Pinpoint the cell where the given text exists, returning its (X, Y) midpoint coordinate. 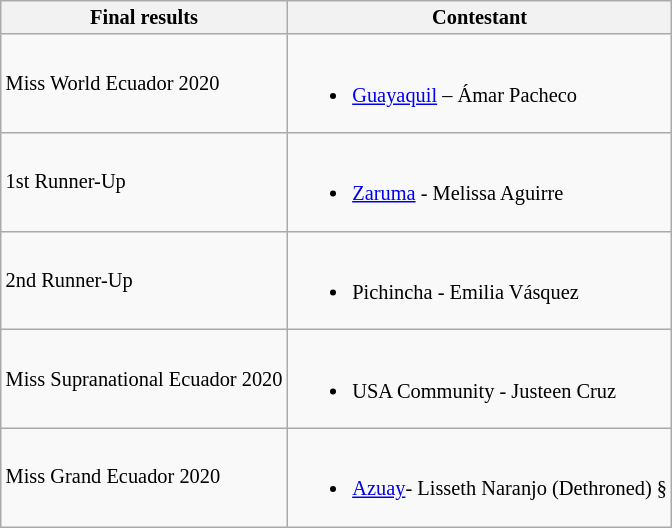
Miss Supranational Ecuador 2020 (144, 378)
Miss Grand Ecuador 2020 (144, 477)
Azuay- Lisseth Naranjo (Dethroned) § (479, 477)
2nd Runner-Up (144, 280)
Contestant (479, 17)
Guayaquil – Ámar Pacheco (479, 83)
Pichincha - Emilia Vásquez (479, 280)
Miss World Ecuador 2020 (144, 83)
1st Runner-Up (144, 181)
USA Community - Justeen Cruz (479, 378)
Final results (144, 17)
Zaruma - Melissa Aguirre (479, 181)
